Search for the cell housing the specified text and yield its [X, Y] center coordinate. 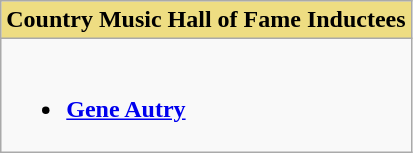
Gene Autry [206, 96]
Country Music Hall of Fame Inductees [206, 20]
